Determine the [x, y] coordinate at the center of the cell enclosing the given text.  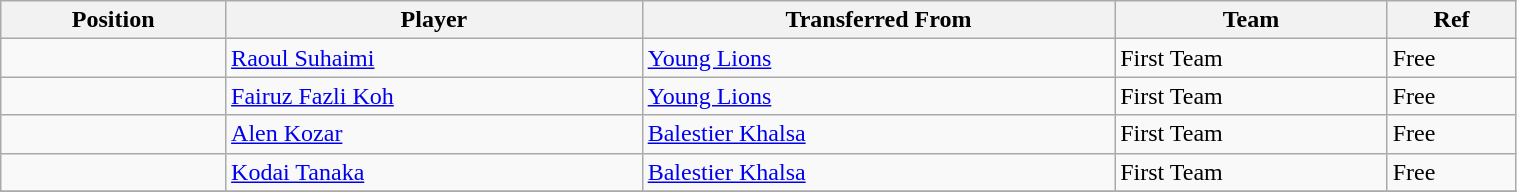
Team [1251, 20]
Alen Kozar [434, 134]
Transferred From [878, 20]
Kodai Tanaka [434, 172]
Position [114, 20]
Ref [1452, 20]
Player [434, 20]
Raoul Suhaimi [434, 58]
Fairuz Fazli Koh [434, 96]
